Search for the cell housing the specified text and yield its (X, Y) center coordinate. 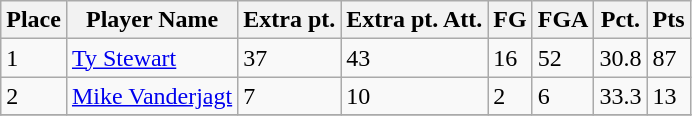
Extra pt. (290, 20)
43 (414, 58)
Ty Stewart (152, 58)
52 (563, 58)
Extra pt. Att. (414, 20)
33.3 (620, 96)
1 (34, 58)
Pts (668, 20)
7 (290, 96)
Place (34, 20)
30.8 (620, 58)
FG (510, 20)
37 (290, 58)
87 (668, 58)
6 (563, 96)
FGA (563, 20)
Player Name (152, 20)
Pct. (620, 20)
10 (414, 96)
Mike Vanderjagt (152, 96)
13 (668, 96)
16 (510, 58)
